Find where the given text appears and provide that cell's center as [X, Y] coordinate. 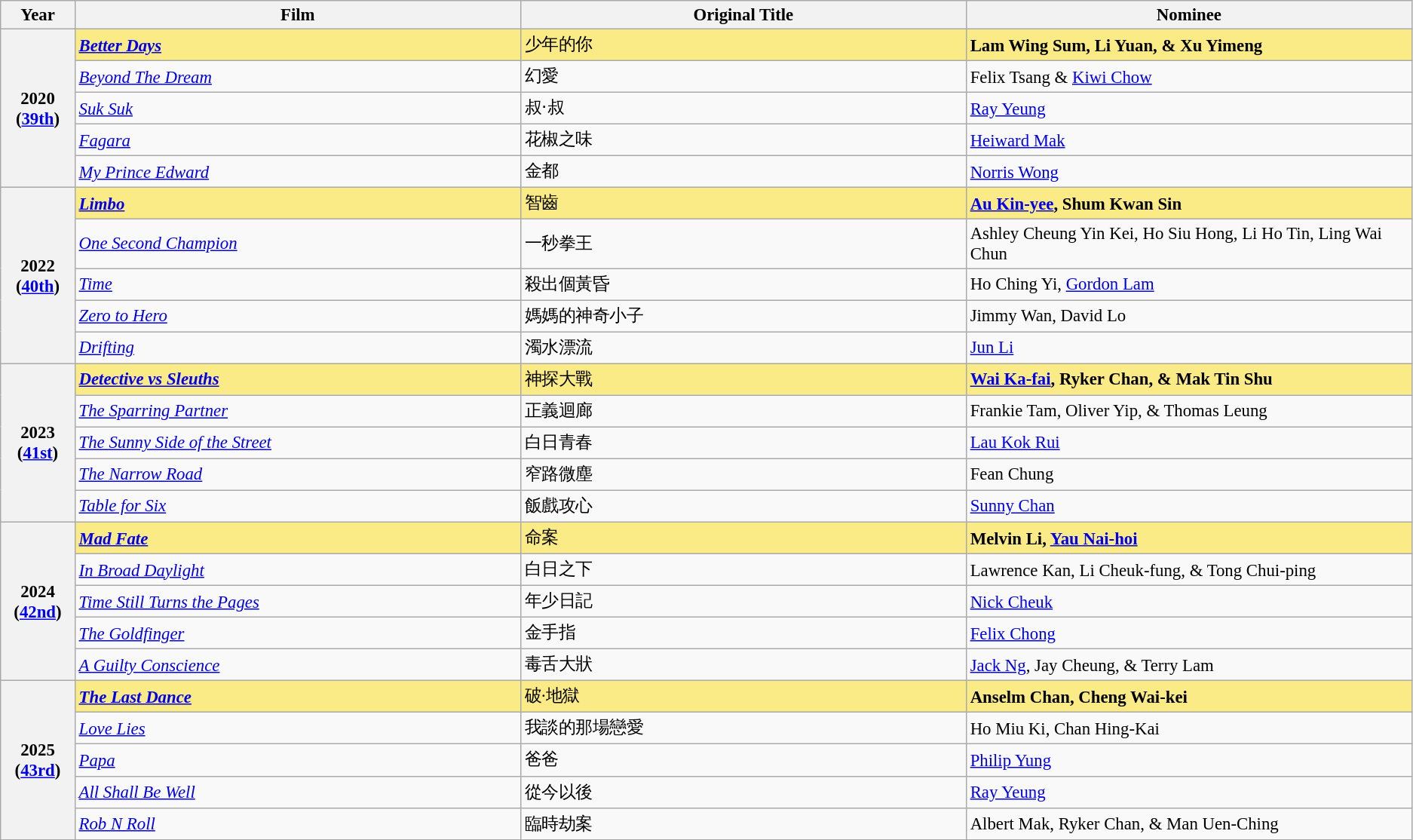
Fean Chung [1188, 474]
一秒拳王 [743, 244]
Norris Wong [1188, 172]
神探大戰 [743, 379]
Wai Ka-fai, Ryker Chan, & Mak Tin Shu [1188, 379]
窄路微塵 [743, 474]
2022(40th) [38, 276]
Au Kin-yee, Shum Kwan Sin [1188, 204]
Albert Mak, Ryker Chan, & Man Uen-Ching [1188, 823]
Film [297, 15]
Table for Six [297, 506]
The Sparring Partner [297, 411]
花椒之味 [743, 140]
Philip Yung [1188, 760]
Original Title [743, 15]
Ashley Cheung Yin Kei, Ho Siu Hong, Li Ho Tin, Ling Wai Chun [1188, 244]
Melvin Li, Yau Nai-hoi [1188, 538]
One Second Champion [297, 244]
My Prince Edward [297, 172]
破·地獄 [743, 697]
Time [297, 284]
少年的你 [743, 45]
Lau Kok Rui [1188, 443]
Anselm Chan, Cheng Wai-kei [1188, 697]
All Shall Be Well [297, 792]
白日之下 [743, 570]
Heiward Mak [1188, 140]
Love Lies [297, 728]
Suk Suk [297, 109]
The Sunny Side of the Street [297, 443]
Beyond The Dream [297, 77]
Felix Tsang & Kiwi Chow [1188, 77]
金手指 [743, 633]
Fagara [297, 140]
Jun Li [1188, 348]
臨時劫案 [743, 823]
In Broad Daylight [297, 570]
濁水漂流 [743, 348]
2025(43rd) [38, 760]
金都 [743, 172]
幻愛 [743, 77]
Year [38, 15]
殺出個黃昏 [743, 284]
A Guilty Conscience [297, 665]
Detective vs Sleuths [297, 379]
Better Days [297, 45]
Time Still Turns the Pages [297, 602]
命案 [743, 538]
The Goldfinger [297, 633]
Rob N Roll [297, 823]
毒舌大狀 [743, 665]
Limbo [297, 204]
正義迴廊 [743, 411]
Papa [297, 760]
叔‧叔 [743, 109]
智齒 [743, 204]
Lawrence Kan, Li Cheuk-fung, & Tong Chui-ping [1188, 570]
飯戲攻心 [743, 506]
The Last Dance [297, 697]
Zero to Hero [297, 316]
Nick Cheuk [1188, 602]
Jimmy Wan, David Lo [1188, 316]
年少日記 [743, 602]
Ho Miu Ki, Chan Hing-Kai [1188, 728]
2024(42nd) [38, 601]
Drifting [297, 348]
Sunny Chan [1188, 506]
Felix Chong [1188, 633]
Lam Wing Sum, Li Yuan, & Xu Yimeng [1188, 45]
Frankie Tam, Oliver Yip, & Thomas Leung [1188, 411]
白日青春 [743, 443]
Nominee [1188, 15]
媽媽的神奇小子 [743, 316]
The Narrow Road [297, 474]
Mad Fate [297, 538]
Ho Ching Yi, Gordon Lam [1188, 284]
從今以後 [743, 792]
爸爸 [743, 760]
Jack Ng, Jay Cheung, & Terry Lam [1188, 665]
2020(39th) [38, 109]
2023(41st) [38, 443]
我談的那場戀愛 [743, 728]
